Identify which cell holds the provided text, then report its (x, y) central coordinate. 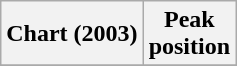
Chart (2003) (72, 34)
Peakposition (189, 34)
